Output the [x, y] coordinate of the center of the cell containing the given text.  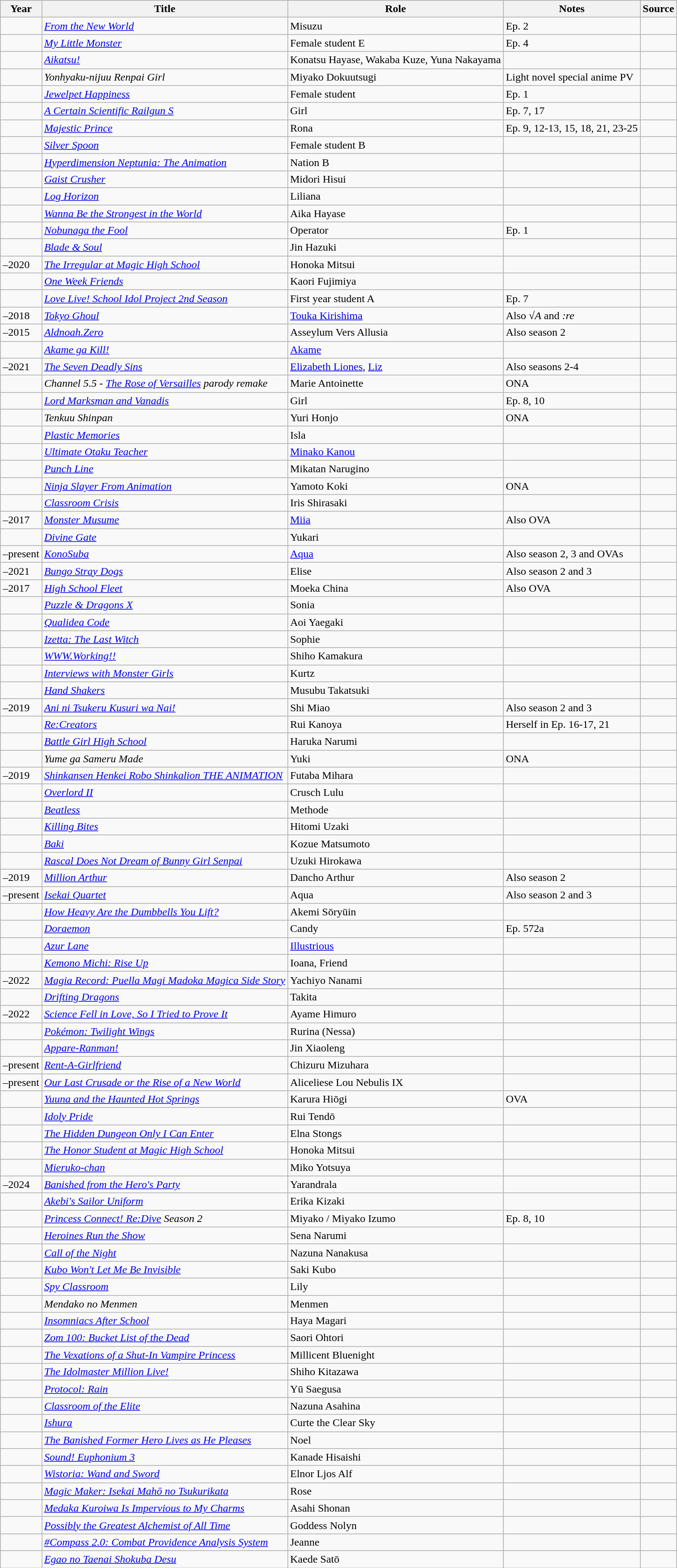
Aoi Yaegaki [395, 622]
Title [165, 9]
Shi Miao [395, 707]
Haruka Narumi [395, 741]
My Little Monster [165, 43]
Aliceliese Lou Nebulis IX [395, 1082]
Izetta: The Last Witch [165, 639]
Female student B [395, 145]
Sena Narumi [395, 1235]
Rose [395, 1491]
Illustrious [395, 946]
Majestic Prince [165, 128]
Moeka China [395, 588]
Kaede Satō [395, 1559]
Qualidea Code [165, 622]
Jeanne [395, 1542]
Notes [572, 9]
Tenkuu Shinpan [165, 418]
Akame [395, 350]
Yuuna and the Haunted Hot Springs [165, 1099]
Haya Magari [395, 1321]
Ep. 4 [572, 43]
Our Last Crusade or the Rise of a New World [165, 1082]
Goddess Nolyn [395, 1525]
Rent-A-Girlfriend [165, 1065]
Isekai Quartet [165, 895]
Lord Marksman and Vanadis [165, 401]
–2018 [21, 316]
Miyako / Miyako Izumo [395, 1218]
Rascal Does Not Dream of Bunny Girl Senpai [165, 861]
Wistoria: Wand and Sword [165, 1474]
Miyako Dokuutsugi [395, 77]
Candy [395, 929]
Marie Antoinette [395, 384]
Plastic Memories [165, 435]
Idoly Pride [165, 1116]
–2015 [21, 333]
Yarandrala [395, 1184]
Sophie [395, 639]
Banished from the Hero's Party [165, 1184]
Wanna Be the Strongest in the World [165, 214]
Protocol: Rain [165, 1389]
Elise [395, 571]
Bungo Stray Dogs [165, 571]
Ultimate Otaku Teacher [165, 452]
Hand Shakers [165, 690]
Hitomi Uzaki [395, 827]
Role [395, 9]
The Irregular at Magic High School [165, 265]
Rona [395, 128]
Aldnoah.Zero [165, 333]
Karura Hiōgi [395, 1099]
Appare-Ranman! [165, 1048]
Chizuru Mizuhara [395, 1065]
–2020 [21, 265]
Saori Ohtori [395, 1338]
Touka Kirishima [395, 316]
Killing Bites [165, 827]
Re:Creators [165, 724]
Yachiyo Nanami [395, 980]
Kanade Hisaishi [395, 1457]
Magic Maker: Isekai Mahō no Tsukurikata [165, 1491]
Akame ga Kill! [165, 350]
Minako Kanou [395, 452]
Call of the Night [165, 1252]
Nazuna Asahina [395, 1406]
The Banished Former Hero Lives as He Pleases [165, 1440]
Ninja Slayer From Animation [165, 486]
Herself in Ep. 16-17, 21 [572, 724]
Noel [395, 1440]
Dancho Arthur [395, 878]
Musubu Takatsuki [395, 690]
KonoSuba [165, 554]
Interviews with Monster Girls [165, 673]
The Honor Student at Magic High School [165, 1150]
Tokyo Ghoul [165, 316]
Ep. 2 [572, 26]
Rui Tendō [395, 1116]
Mendako no Menmen [165, 1304]
Shiho Kitazawa [395, 1372]
Light novel special anime PV [572, 77]
Aikatsu! [165, 60]
Battle Girl High School [165, 741]
Yume ga Sameru Made [165, 759]
Kubo Won't Let Me Be Invisible [165, 1269]
Midori Hisui [395, 179]
Curte the Clear Sky [395, 1423]
Pokémon: Twilight Wings [165, 1031]
Erika Kizaki [395, 1201]
Yonhyaku-nijuu Renpai Girl [165, 77]
Akebi's Sailor Uniform [165, 1201]
Divine Gate [165, 537]
Menmen [395, 1304]
Female student [395, 94]
Ep. 572a [572, 929]
Mieruko-chan [165, 1167]
Miia [395, 520]
Futaba Mihara [395, 776]
OVA [572, 1099]
Nobunaga the Fool [165, 231]
Classroom Crisis [165, 503]
Kemono Michi: Rise Up [165, 963]
Possibly the Greatest Alchemist of All Time [165, 1525]
Rurina (Nessa) [395, 1031]
Also √A and :re [572, 316]
Jin Xiaoleng [395, 1048]
Jewelpet Happiness [165, 94]
The Hidden Dungeon Only I Can Enter [165, 1133]
Kurtz [395, 673]
–2024 [21, 1184]
Also season 2, 3 and OVAs [572, 554]
Spy Classroom [165, 1286]
Medaka Kuroiwa Is Impervious to My Charms [165, 1508]
Female student E [395, 43]
Saki Kubo [395, 1269]
Takita [395, 997]
Magia Record: Puella Magi Madoka Magica Side Story [165, 980]
Isla [395, 435]
Year [21, 9]
Ishura [165, 1423]
Jin Hazuki [395, 248]
Beatless [165, 810]
Ayame Himuro [395, 1014]
Insomniacs After School [165, 1321]
Channel 5.5 - The Rose of Versailles parody remake [165, 384]
Liliana [395, 196]
Lily [395, 1286]
#Compass 2.0: Combat Providence Analysis System [165, 1542]
Zom 100: Bucket List of the Dead [165, 1338]
Asseylum Vers Allusia [395, 333]
Egao no Taenai Shokuba Desu [165, 1559]
Shiho Kamakura [395, 656]
Uzuki Hirokawa [395, 861]
Crusch Lulu [395, 793]
Log Horizon [165, 196]
Monster Musume [165, 520]
Ep. 7, 17 [572, 111]
Princess Connect! Re:Dive Season 2 [165, 1218]
Azur Lane [165, 946]
Heroines Run the Show [165, 1235]
How Heavy Are the Dumbbells You Lift? [165, 912]
Ep. 7 [572, 299]
High School Fleet [165, 588]
Yukari [395, 537]
Sound! Euphonium 3 [165, 1457]
Drifting Dragons [165, 997]
Source [658, 9]
Silver Spoon [165, 145]
Yamoto Koki [395, 486]
From the New World [165, 26]
Iris Shirasaki [395, 503]
Operator [395, 231]
A Certain Scientific Railgun S [165, 111]
Punch Line [165, 469]
Doraemon [165, 929]
Ioana, Friend [395, 963]
Science Fell in Love, So I Tried to Prove It [165, 1014]
One Week Friends [165, 282]
Rui Kanoya [395, 724]
Akemi Sōryūin [395, 912]
WWW.Working!! [165, 656]
Sonia [395, 605]
Ep. 9, 12-13, 15, 18, 21, 23-25 [572, 128]
Aika Hayase [395, 214]
Kaori Fujimiya [395, 282]
Miko Yotsuya [395, 1167]
Puzzle & Dragons X [165, 605]
Mikatan Narugino [395, 469]
Love Live! School Idol Project 2nd Season [165, 299]
Elna Stongs [395, 1133]
Classroom of the Elite [165, 1406]
Blade & Soul [165, 248]
Also seasons 2-4 [572, 367]
Hyperdimension Neptunia: The Animation [165, 162]
Misuzu [395, 26]
Elnor Ljos Alf [395, 1474]
Yuki [395, 759]
Nazuna Nanakusa [395, 1252]
Million Arthur [165, 878]
Methode [395, 810]
Nation B [395, 162]
Elizabeth Liones, Liz [395, 367]
First year student A [395, 299]
Overlord II [165, 793]
Shinkansen Henkei Robo Shinkalion THE ANIMATION [165, 776]
Yuri Honjo [395, 418]
Yū Saegusa [395, 1389]
Kozue Matsumoto [395, 844]
The Idolmaster Million Live! [165, 1372]
The Seven Deadly Sins [165, 367]
Baki [165, 844]
Asahi Shonan [395, 1508]
The Vexations of a Shut-In Vampire Princess [165, 1355]
Konatsu Hayase, Wakaba Kuze, Yuna Nakayama [395, 60]
Gaist Crusher [165, 179]
Ani ni Tsukeru Kusuri wa Nai! [165, 707]
Millicent Bluenight [395, 1355]
